Output the (X, Y) coordinate of the center of the cell containing the given text.  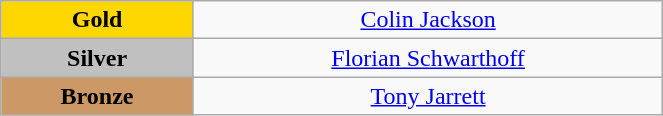
Florian Schwarthoff (428, 58)
Gold (98, 20)
Bronze (98, 96)
Silver (98, 58)
Tony Jarrett (428, 96)
Colin Jackson (428, 20)
